Provide the (x, y) coordinate of the cell's center where the given text is located.  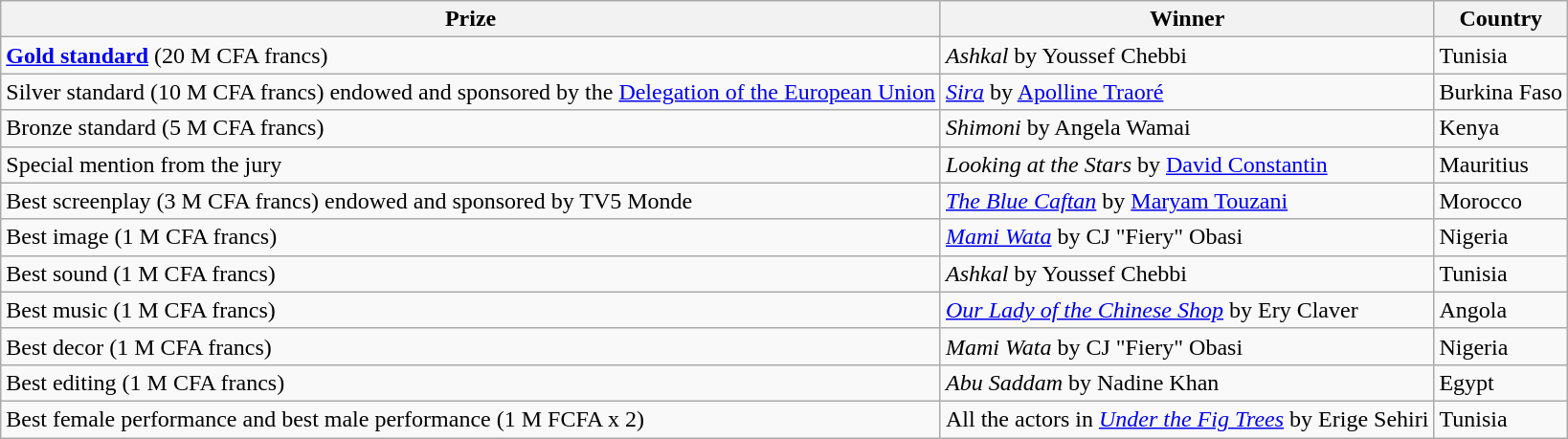
Best decor (1 M CFA francs) (471, 346)
Special mention from the jury (471, 165)
Gold standard (20 M CFA francs) (471, 55)
Abu Saddam by Nadine Khan (1187, 383)
Sira by Apolline Traoré (1187, 92)
Bronze standard (5 M CFA francs) (471, 128)
Winner (1187, 19)
Best editing (1 M CFA francs) (471, 383)
Shimoni by Angela Wamai (1187, 128)
Best sound (1 M CFA francs) (471, 274)
Silver standard (10 M CFA francs) endowed and sponsored by the Delegation of the European Union (471, 92)
Burkina Faso (1501, 92)
Kenya (1501, 128)
Morocco (1501, 201)
Our Lady of the Chinese Shop by Ery Claver (1187, 310)
Egypt (1501, 383)
Looking at the Stars by David Constantin (1187, 165)
Best music (1 M CFA francs) (471, 310)
Best screenplay (3 M CFA francs) endowed and sponsored by TV5 Monde (471, 201)
Prize (471, 19)
Country (1501, 19)
The Blue Caftan by Maryam Touzani (1187, 201)
Mauritius (1501, 165)
Angola (1501, 310)
Best image (1 M CFA francs) (471, 237)
Best female performance and best male performance (1 M FCFA x 2) (471, 419)
All the actors in Under the Fig Trees by Erige Sehiri (1187, 419)
